Pinpoint the cell where the given text exists, returning its [x, y] midpoint coordinate. 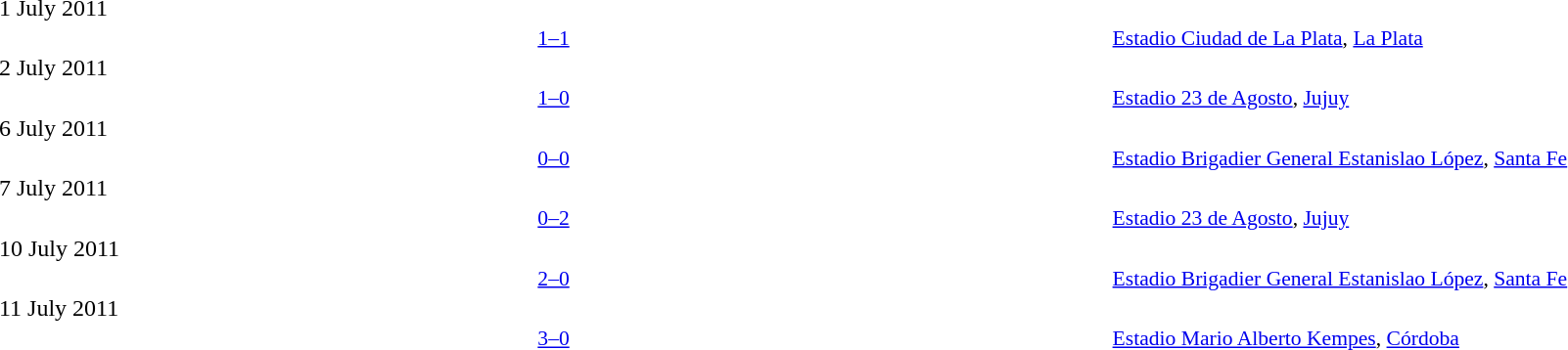
2–0 [554, 278]
1–1 [554, 37]
0–0 [554, 158]
1–0 [554, 98]
0–2 [554, 218]
